For the text-containing cell, return its midpoint in [X, Y] coordinate format. 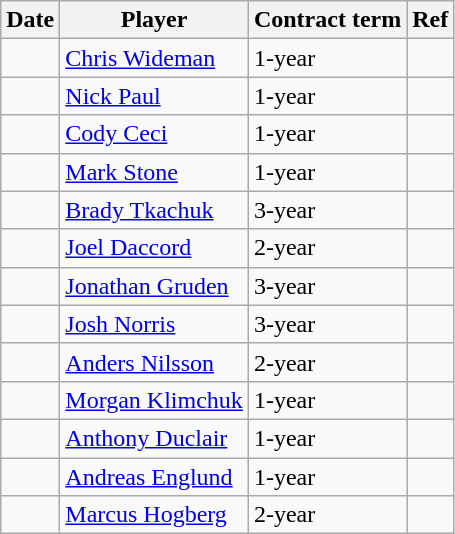
Cody Ceci [154, 134]
Morgan Klimchuk [154, 400]
Anthony Duclair [154, 438]
Date [30, 20]
Andreas Englund [154, 477]
Brady Tkachuk [154, 210]
Mark Stone [154, 172]
Jonathan Gruden [154, 286]
Player [154, 20]
Anders Nilsson [154, 362]
Contract term [327, 20]
Josh Norris [154, 324]
Chris Wideman [154, 58]
Ref [430, 20]
Joel Daccord [154, 248]
Nick Paul [154, 96]
Marcus Hogberg [154, 515]
